For the text-containing cell, return its midpoint in [X, Y] coordinate format. 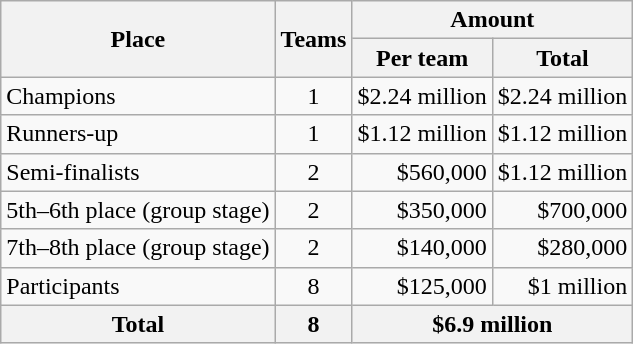
$6.9 million [492, 324]
$125,000 [422, 286]
$350,000 [422, 210]
Semi-finalists [138, 172]
$140,000 [422, 248]
Participants [138, 286]
$700,000 [562, 210]
7th–8th place (group stage) [138, 248]
Per team [422, 58]
$1 million [562, 286]
$560,000 [422, 172]
Amount [492, 20]
5th–6th place (group stage) [138, 210]
Place [138, 39]
Teams [314, 39]
Runners-up [138, 134]
$280,000 [562, 248]
Champions [138, 96]
